Provide the (X, Y) coordinate of the cell's center where the given text is located.  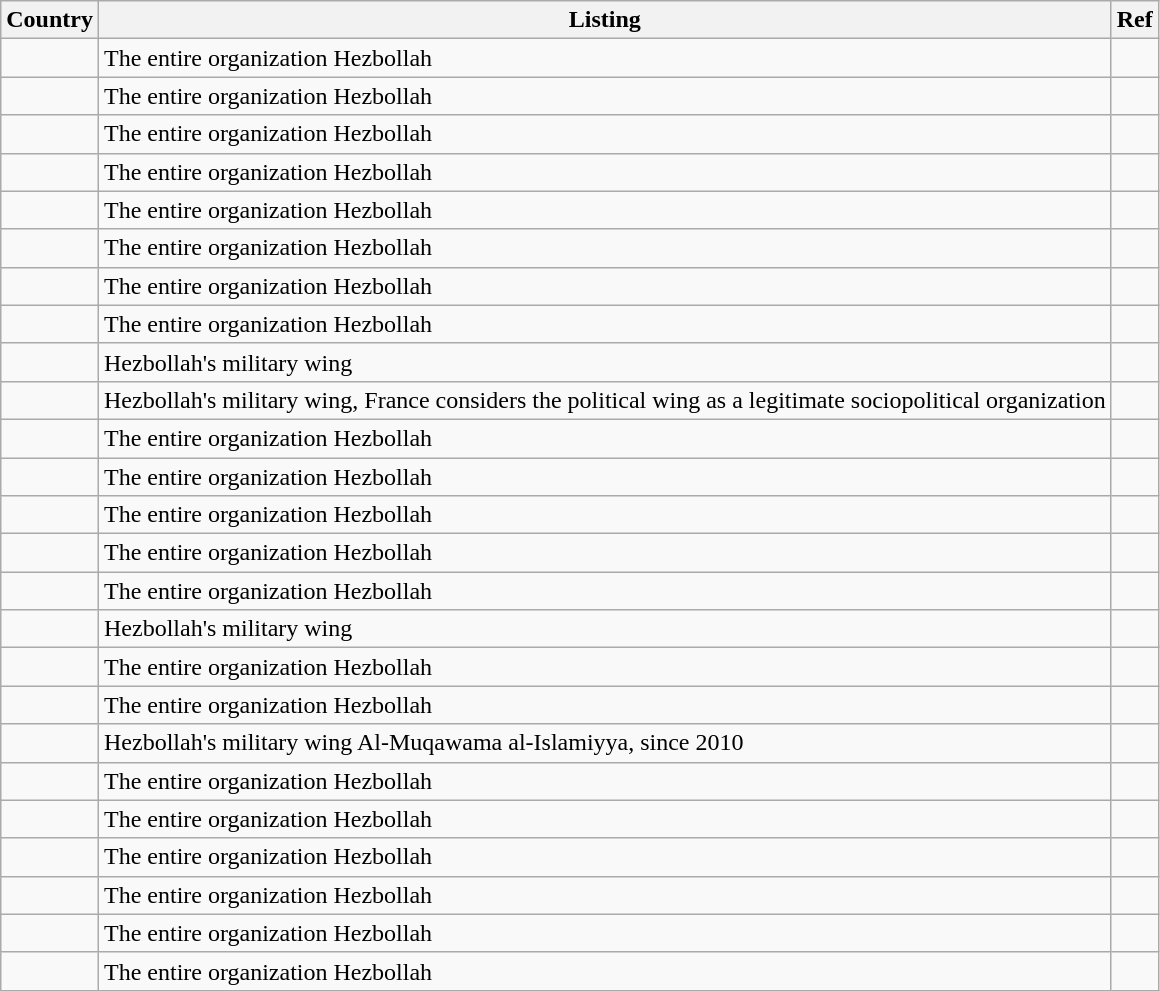
Hezbollah's military wing Al-Muqawama al-Islamiyya, since 2010 (604, 743)
Ref (1134, 20)
Listing (604, 20)
Hezbollah's military wing, France considers the political wing as a legitimate sociopolitical organization (604, 400)
Country (50, 20)
